Determine the (x, y) coordinate at the center of the cell enclosing the given text.  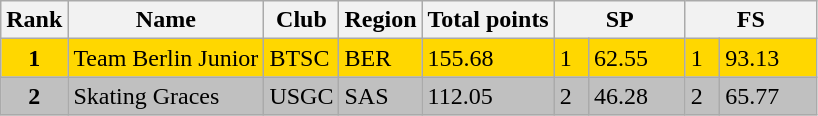
USGC (302, 96)
112.05 (488, 96)
Total points (488, 20)
46.28 (638, 96)
SAS (380, 96)
Skating Graces (166, 96)
Rank (34, 20)
62.55 (638, 58)
BER (380, 58)
155.68 (488, 58)
93.13 (768, 58)
Club (302, 20)
SP (620, 20)
Region (380, 20)
Team Berlin Junior (166, 58)
Name (166, 20)
BTSC (302, 58)
FS (750, 20)
65.77 (768, 96)
